Locate the cell with the specified text and output its (x, y) center coordinate. 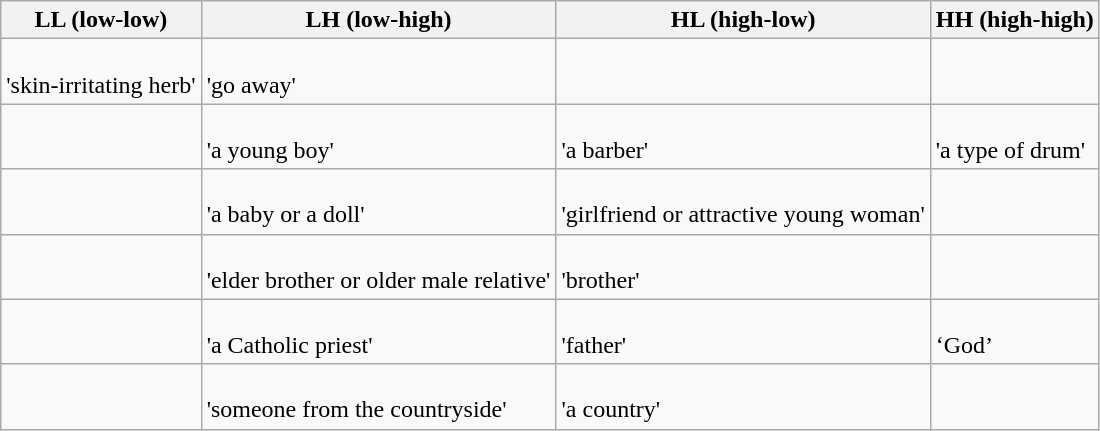
‘God’ (1014, 332)
'a barber' (743, 136)
HL (high-low) (743, 20)
'a Catholic priest' (378, 332)
'a country' (743, 396)
LH (low-high) (378, 20)
'skin-irritating herb' (101, 72)
'elder brother or older male relative' (378, 266)
'someone from the countryside' (378, 396)
'a type of drum' (1014, 136)
LL (low-low) (101, 20)
'brother' (743, 266)
'girlfriend or attractive young woman' (743, 202)
'a baby or a doll' (378, 202)
HH (high-high) (1014, 20)
'father' (743, 332)
'a young boy' (378, 136)
'go away' (378, 72)
